From the cell containing the given text, extract its center point as [x, y] coordinate. 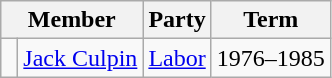
Labor [177, 58]
1976–1985 [270, 58]
Term [270, 20]
Jack Culpin [80, 58]
Member [72, 20]
Party [177, 20]
